Identify which cell holds the provided text, then report its (x, y) central coordinate. 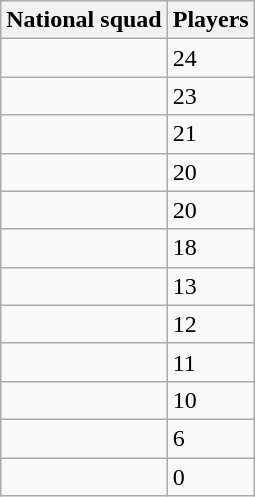
21 (210, 134)
0 (210, 477)
12 (210, 324)
23 (210, 96)
6 (210, 438)
10 (210, 400)
11 (210, 362)
18 (210, 248)
24 (210, 58)
National squad (84, 20)
Players (210, 20)
13 (210, 286)
